From the cell containing the given text, extract its center point as (x, y) coordinate. 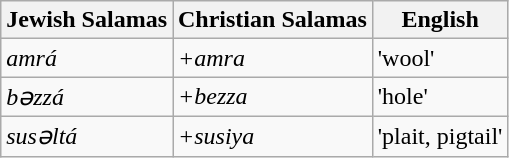
+susiya (272, 136)
Christian Salamas (272, 20)
+bezza (272, 97)
susəltá (87, 136)
+amra (272, 58)
'wool' (440, 58)
'plait, pigtail' (440, 136)
'hole' (440, 97)
bəzzá (87, 97)
Jewish Salamas (87, 20)
amrá (87, 58)
English (440, 20)
